From the cell containing the given text, extract its center point as [X, Y] coordinate. 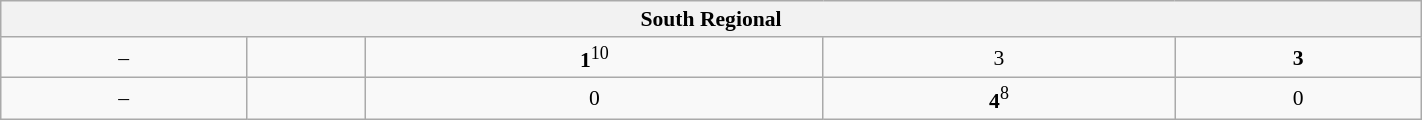
48 [999, 98]
South Regional [711, 19]
110 [594, 58]
